Search for the cell housing the specified text and yield its [x, y] center coordinate. 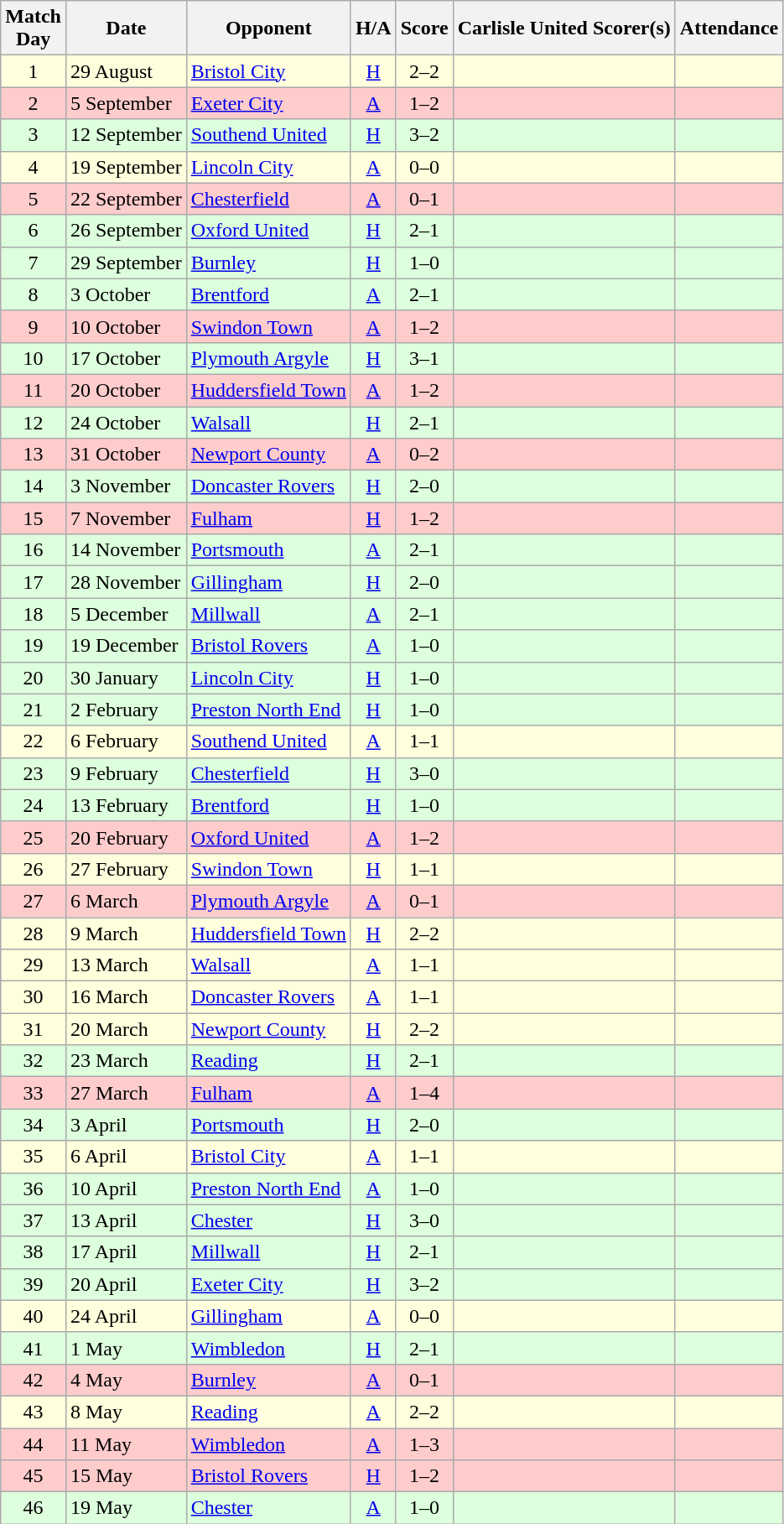
1 May [126, 1348]
H/A [373, 29]
33 [34, 1093]
9 March [126, 934]
21 [34, 710]
17 April [126, 1252]
44 [34, 1443]
40 [34, 1316]
22 September [126, 199]
Carlisle United Scorer(s) [563, 29]
20 [34, 678]
20 March [126, 1029]
19 [34, 646]
20 February [126, 837]
2 February [126, 710]
14 [34, 486]
3 November [126, 486]
15 [34, 518]
26 [34, 869]
Score [424, 29]
27 February [126, 869]
25 [34, 837]
9 [34, 326]
29 September [126, 263]
34 [34, 1125]
35 [34, 1157]
19 September [126, 167]
29 [34, 965]
5 December [126, 614]
24 April [126, 1316]
42 [34, 1380]
1 [34, 71]
Match Day [34, 29]
2 [34, 103]
8 May [126, 1412]
Attendance [729, 29]
19 December [126, 646]
3 April [126, 1125]
13 March [126, 965]
15 May [126, 1476]
31 [34, 1029]
37 [34, 1220]
12 [34, 422]
3–1 [424, 358]
1–3 [424, 1443]
43 [34, 1412]
32 [34, 1061]
24 [34, 805]
11 [34, 390]
9 February [126, 773]
23 March [126, 1061]
28 November [126, 582]
13 [34, 455]
7 November [126, 518]
6 April [126, 1157]
16 March [126, 997]
45 [34, 1476]
17 [34, 582]
18 [34, 614]
30 January [126, 678]
14 November [126, 550]
24 October [126, 422]
5 September [126, 103]
3 [34, 135]
11 May [126, 1443]
39 [34, 1284]
27 [34, 901]
20 October [126, 390]
28 [34, 934]
31 October [126, 455]
17 October [126, 358]
10 October [126, 326]
13 April [126, 1220]
6 March [126, 901]
19 May [126, 1508]
Date [126, 29]
4 May [126, 1380]
41 [34, 1348]
23 [34, 773]
3 October [126, 294]
12 September [126, 135]
22 [34, 741]
8 [34, 294]
29 August [126, 71]
7 [34, 263]
46 [34, 1508]
5 [34, 199]
38 [34, 1252]
20 April [126, 1284]
10 April [126, 1189]
Opponent [268, 29]
13 February [126, 805]
27 March [126, 1093]
4 [34, 167]
6 February [126, 741]
0–2 [424, 455]
10 [34, 358]
1–4 [424, 1093]
36 [34, 1189]
16 [34, 550]
26 September [126, 231]
6 [34, 231]
30 [34, 997]
